From the cell containing the given text, extract its center point as [x, y] coordinate. 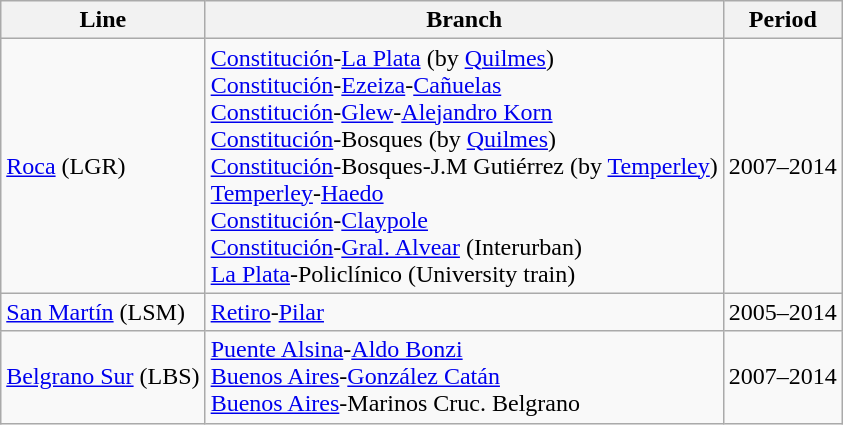
Belgrano Sur (LBS) [103, 377]
2005–2014 [782, 312]
Roca (LGR) [103, 166]
San Martín (LSM) [103, 312]
Puente Alsina-Aldo Bonzi Buenos Aires-González Catán Buenos Aires-Marinos Cruc. Belgrano [464, 377]
Retiro-Pilar [464, 312]
Branch [464, 20]
Line [103, 20]
Period [782, 20]
